From the cell containing the given text, extract its center point as (X, Y) coordinate. 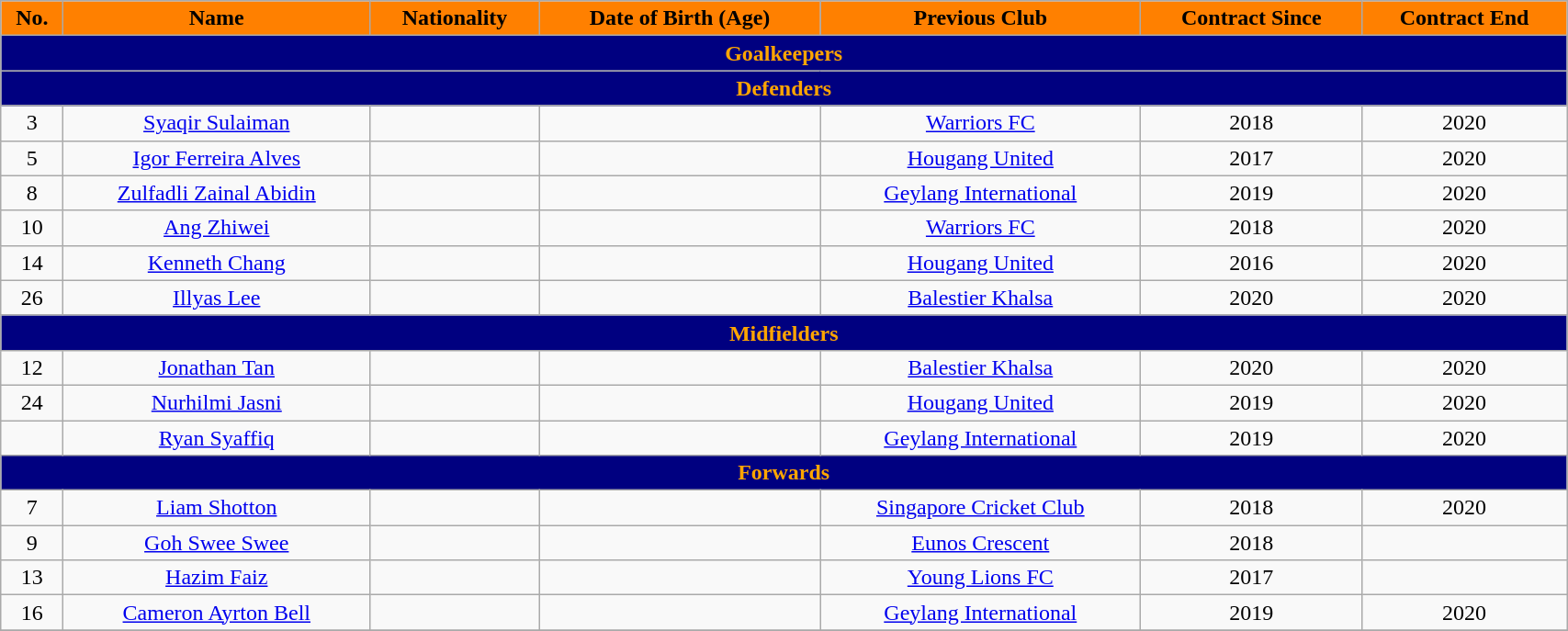
Midfielders (784, 332)
12 (32, 367)
5 (32, 158)
2016 (1251, 263)
Name (217, 18)
Contract Since (1251, 18)
Zulfadli Zainal Abidin (217, 193)
9 (32, 543)
Forwards (784, 473)
13 (32, 578)
Goalkeepers (784, 53)
No. (32, 18)
24 (32, 402)
Goh Swee Swee (217, 543)
Previous Club (981, 18)
7 (32, 508)
Nurhilmi Jasni (217, 402)
Eunos Crescent (981, 543)
Kenneth Chang (217, 263)
Ryan Syaffiq (217, 438)
Jonathan Tan (217, 367)
10 (32, 228)
16 (32, 613)
Hazim Faiz (217, 578)
8 (32, 193)
Nationality (456, 18)
Igor Ferreira Alves (217, 158)
Contract End (1464, 18)
Cameron Ayrton Bell (217, 613)
Defenders (784, 88)
Syaqir Sulaiman (217, 123)
Ang Zhiwei (217, 228)
Date of Birth (Age) (680, 18)
Illyas Lee (217, 298)
26 (32, 298)
Young Lions FC (981, 578)
Singapore Cricket Club (981, 508)
Liam Shotton (217, 508)
3 (32, 123)
14 (32, 263)
